Search for the cell housing the specified text and yield its (X, Y) center coordinate. 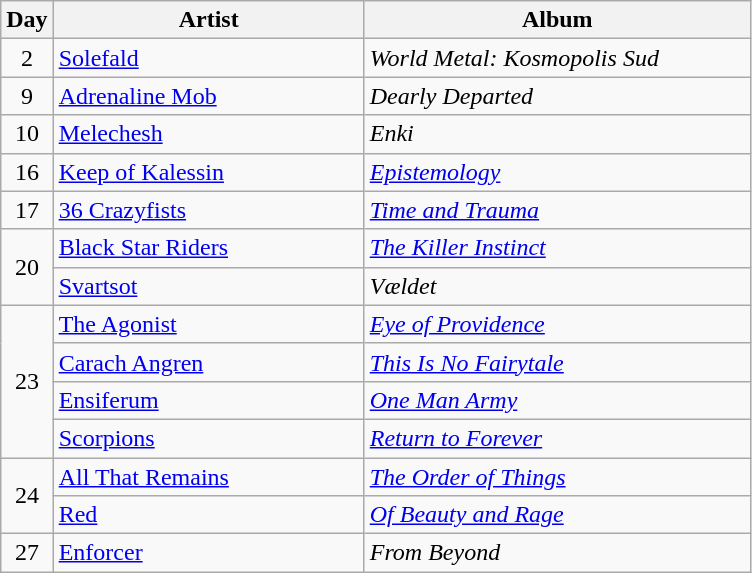
36 Crazyfists (208, 210)
One Man Army (557, 400)
Adrenaline Mob (208, 96)
World Metal: Kosmopolis Sud (557, 58)
Time and Trauma (557, 210)
Dearly Departed (557, 96)
Svartsot (208, 286)
Ensiferum (208, 400)
Album (557, 20)
Melechesh (208, 134)
Enki (557, 134)
Carach Angren (208, 362)
Artist (208, 20)
16 (27, 172)
Enforcer (208, 553)
17 (27, 210)
2 (27, 58)
All That Remains (208, 477)
10 (27, 134)
27 (27, 553)
Solefald (208, 58)
23 (27, 381)
9 (27, 96)
This Is No Fairytale (557, 362)
The Agonist (208, 324)
Epistemology (557, 172)
The Order of Things (557, 477)
Scorpions (208, 438)
Of Beauty and Rage (557, 515)
The Killer Instinct (557, 248)
Return to Forever (557, 438)
Vældet (557, 286)
Eye of Providence (557, 324)
20 (27, 267)
Keep of Kalessin (208, 172)
Day (27, 20)
From Beyond (557, 553)
Black Star Riders (208, 248)
24 (27, 496)
Red (208, 515)
